Capture the cell that displays the provided text and extract its [X, Y] central coordinate. 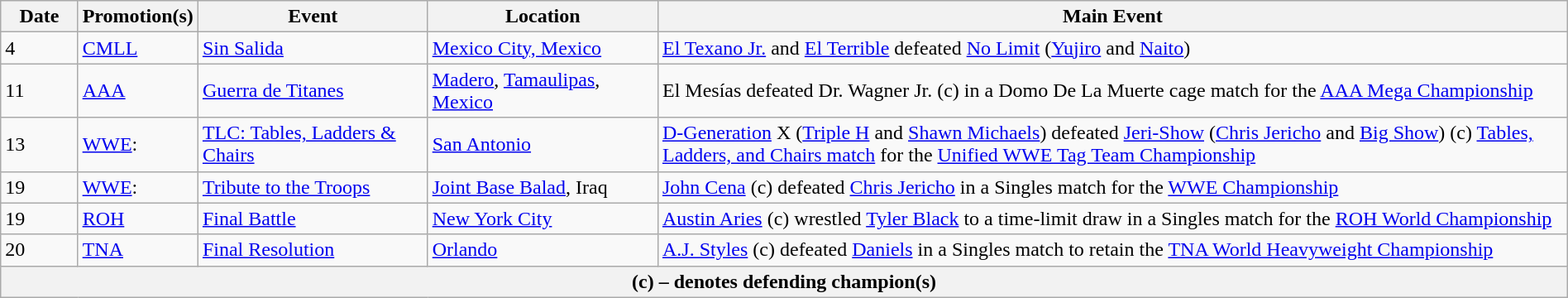
Austin Aries (c) wrestled Tyler Black to a time-limit draw in a Singles match for the ROH World Championship [1112, 219]
11 [40, 91]
Guerra de Titanes [313, 91]
Final Resolution [313, 250]
TNA [137, 250]
Mexico City, Mexico [543, 48]
Main Event [1112, 17]
13 [40, 144]
20 [40, 250]
4 [40, 48]
San Antonio [543, 144]
Location [543, 17]
El Texano Jr. and El Terrible defeated No Limit (Yujiro and Naito) [1112, 48]
(c) – denotes defending champion(s) [784, 281]
Tribute to the Troops [313, 187]
Final Battle [313, 219]
Event [313, 17]
A.J. Styles (c) defeated Daniels in a Singles match to retain the TNA World Heavyweight Championship [1112, 250]
Orlando [543, 250]
Promotion(s) [137, 17]
AAA [137, 91]
Joint Base Balad, Iraq [543, 187]
ROH [137, 219]
TLC: Tables, Ladders & Chairs [313, 144]
Madero, Tamaulipas, Mexico [543, 91]
John Cena (c) defeated Chris Jericho in a Singles match for the WWE Championship [1112, 187]
El Mesías defeated Dr. Wagner Jr. (c) in a Domo De La Muerte cage match for the AAA Mega Championship [1112, 91]
New York City [543, 219]
Date [40, 17]
Sin Salida [313, 48]
CMLL [137, 48]
